Determine the (x, y) coordinate at the center of the cell enclosing the given text.  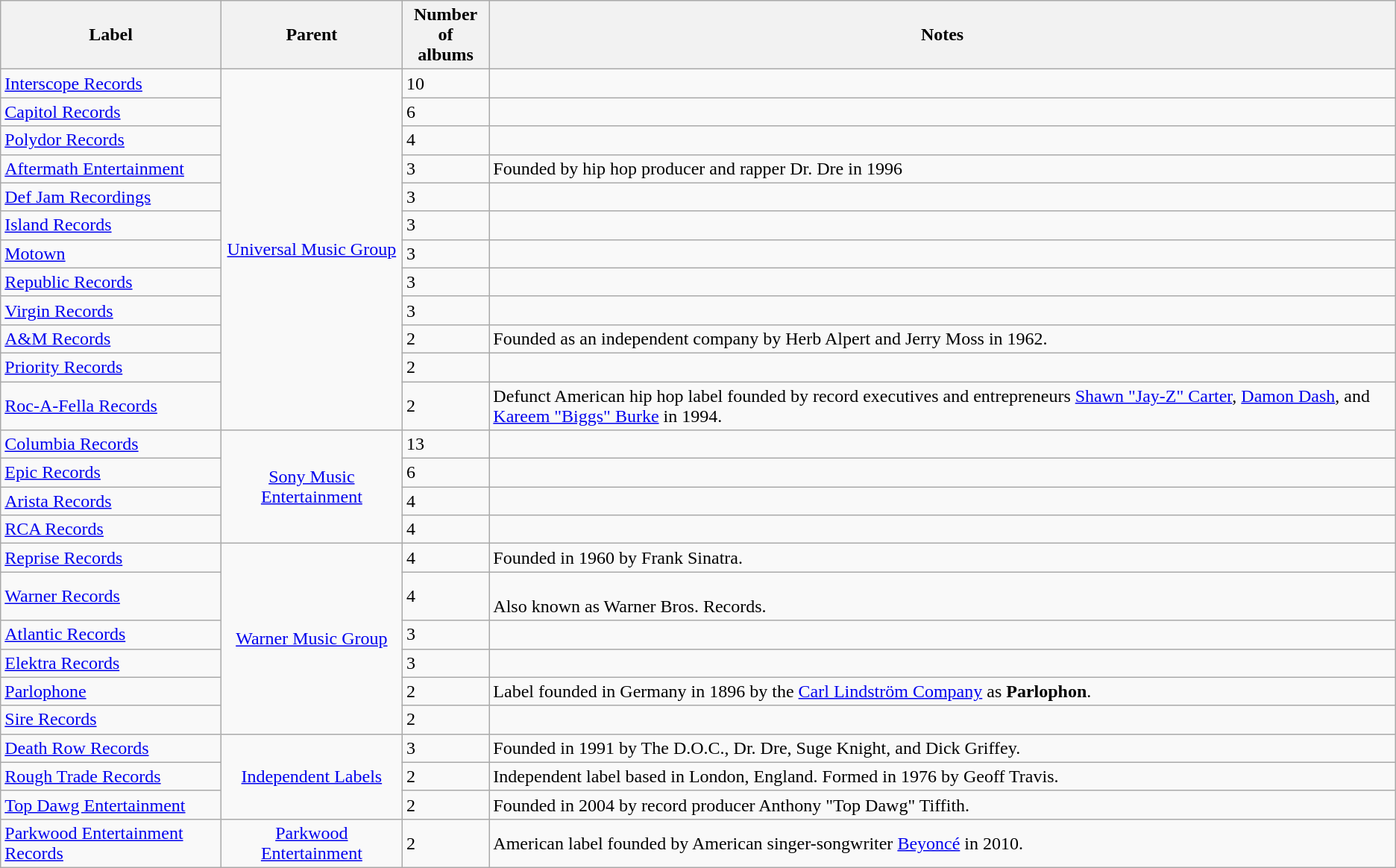
Republic Records (111, 282)
13 (445, 444)
Polydor Records (111, 140)
Warner Music Group (312, 638)
Motown (111, 254)
A&M Records (111, 339)
Rough Trade Records (111, 776)
Arista Records (111, 501)
Virgin Records (111, 310)
Top Dawg Entertainment (111, 805)
Island Records (111, 225)
Label (111, 35)
American label founded by American singer-songwriter Beyoncé in 2010. (943, 843)
Parent (312, 35)
Independent Labels (312, 776)
Sire Records (111, 720)
Also known as Warner Bros. Records. (943, 597)
Epic Records (111, 473)
Parkwood Entertainment (312, 843)
Roc-A-Fella Records (111, 406)
Founded as an independent company by Herb Alpert and Jerry Moss in 1962. (943, 339)
Capitol Records (111, 112)
Founded in 1991 by The D.O.C., Dr. Dre, Suge Knight, and Dick Griffey. (943, 748)
Independent label based in London, England. Formed in 1976 by Geoff Travis. (943, 776)
Priority Records (111, 367)
Defunct American hip hop label founded by record executives and entrepreneurs Shawn "Jay-Z" Carter, Damon Dash, and Kareem "Biggs" Burke in 1994. (943, 406)
Columbia Records (111, 444)
Founded by hip hop producer and rapper Dr. Dre in 1996 (943, 169)
Notes (943, 35)
Parkwood Entertainment Records (111, 843)
Def Jam Recordings (111, 197)
RCA Records (111, 529)
Founded in 1960 by Frank Sinatra. (943, 558)
Sony Music Entertainment (312, 487)
Parlophone (111, 691)
Label founded in Germany in 1896 by the Carl Lindström Company as Parlophon. (943, 691)
Number of albums (445, 35)
Interscope Records (111, 84)
10 (445, 84)
Warner Records (111, 597)
Death Row Records (111, 748)
Universal Music Group (312, 250)
Atlantic Records (111, 635)
Aftermath Entertainment (111, 169)
Founded in 2004 by record producer Anthony "Top Dawg" Tiffith. (943, 805)
Reprise Records (111, 558)
Elektra Records (111, 663)
